For the text-containing cell, return its midpoint in (x, y) coordinate format. 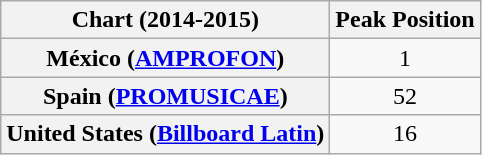
Spain (PROMUSICAE) (166, 96)
United States (Billboard Latin) (166, 134)
16 (405, 134)
Peak Position (405, 20)
Chart (2014-2015) (166, 20)
México (AMPROFON) (166, 58)
52 (405, 96)
1 (405, 58)
